Provide the (x, y) coordinate of the cell's center where the given text is located.  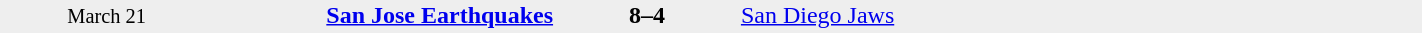
March 21 (106, 16)
8–4 (648, 15)
San Jose Earthquakes (384, 15)
San Diego Jaws (910, 15)
